Search for the cell housing the specified text and yield its [x, y] center coordinate. 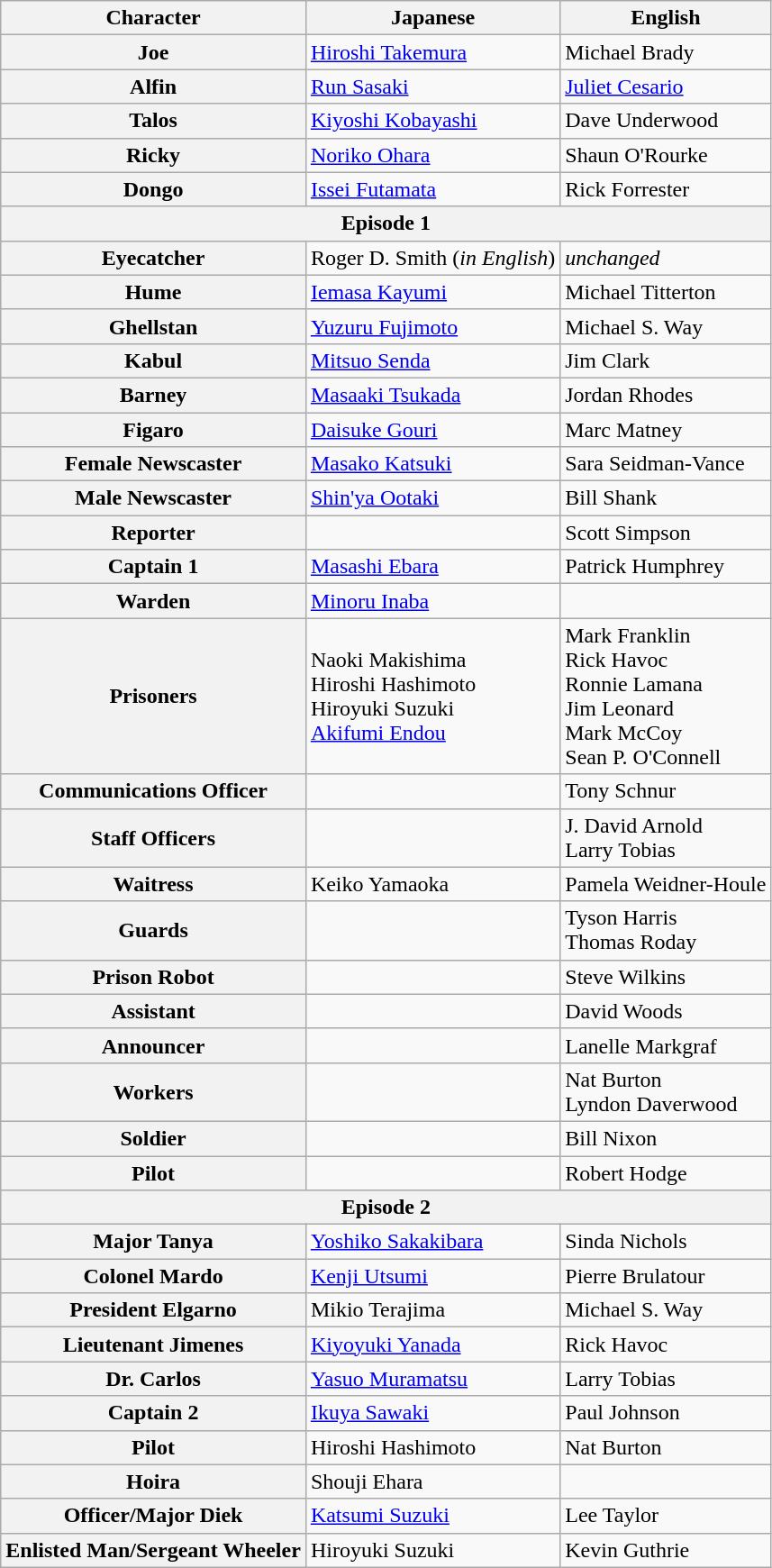
Roger D. Smith (in English) [432, 258]
Katsumi Suzuki [432, 1516]
Kenji Utsumi [432, 1276]
Dr. Carlos [153, 1379]
Staff Officers [153, 838]
Hume [153, 292]
Paul Johnson [666, 1413]
Prison Robot [153, 977]
Lee Taylor [666, 1516]
Joe [153, 52]
Enlisted Man/Sergeant Wheeler [153, 1550]
Hoira [153, 1481]
Kiyoshi Kobayashi [432, 121]
Steve Wilkins [666, 977]
Nat Burton [666, 1447]
Mikio Terajima [432, 1310]
Shin'ya Ootaki [432, 498]
Lanelle Markgraf [666, 1045]
Noriko Ohara [432, 155]
Rick Forrester [666, 189]
Colonel Mardo [153, 1276]
Masako Katsuki [432, 464]
Female Newscaster [153, 464]
Warden [153, 601]
Juliet Cesario [666, 87]
Yasuo Muramatsu [432, 1379]
Keiko Yamaoka [432, 884]
J. David ArnoldLarry Tobias [666, 838]
Bill Shank [666, 498]
Masashi Ebara [432, 567]
Shaun O'Rourke [666, 155]
Figaro [153, 430]
Episode 1 [386, 223]
Captain 1 [153, 567]
Sinda Nichols [666, 1242]
Waitress [153, 884]
Kabul [153, 360]
Yoshiko Sakakibara [432, 1242]
Hiroshi Takemura [432, 52]
Rick Havoc [666, 1345]
Marc Matney [666, 430]
Dongo [153, 189]
Naoki MakishimaHiroshi HashimotoHiroyuki SuzukiAkifumi Endou [432, 696]
Sara Seidman-Vance [666, 464]
Minoru Inaba [432, 601]
Mitsuo Senda [432, 360]
Tony Schnur [666, 791]
Kiyoyuki Yanada [432, 1345]
Prisoners [153, 696]
Shouji Ehara [432, 1481]
Kevin Guthrie [666, 1550]
Male Newscaster [153, 498]
Major Tanya [153, 1242]
Japanese [432, 18]
Pamela Weidner-Houle [666, 884]
Hiroshi Hashimoto [432, 1447]
Hiroyuki Suzuki [432, 1550]
Alfin [153, 87]
Reporter [153, 533]
Larry Tobias [666, 1379]
Nat BurtonLyndon Daverwood [666, 1092]
Masaaki Tsukada [432, 395]
Barney [153, 395]
Lieutenant Jimenes [153, 1345]
Ricky [153, 155]
Scott Simpson [666, 533]
President Elgarno [153, 1310]
Assistant [153, 1011]
Michael Titterton [666, 292]
Pierre Brulatour [666, 1276]
Officer/Major Diek [153, 1516]
Robert Hodge [666, 1172]
Guards [153, 930]
Michael Brady [666, 52]
Bill Nixon [666, 1138]
Jim Clark [666, 360]
Yuzuru Fujimoto [432, 326]
Ghellstan [153, 326]
Communications Officer [153, 791]
Mark FranklinRick HavocRonnie LamanaJim LeonardMark McCoySean P. O'Connell [666, 696]
Issei Futamata [432, 189]
Patrick Humphrey [666, 567]
Captain 2 [153, 1413]
Soldier [153, 1138]
English [666, 18]
Character [153, 18]
Ikuya Sawaki [432, 1413]
Tyson HarrisThomas Roday [666, 930]
Daisuke Gouri [432, 430]
Episode 2 [386, 1208]
Dave Underwood [666, 121]
Eyecatcher [153, 258]
Run Sasaki [432, 87]
Iemasa Kayumi [432, 292]
David Woods [666, 1011]
Talos [153, 121]
Jordan Rhodes [666, 395]
Announcer [153, 1045]
unchanged [666, 258]
Workers [153, 1092]
